Output the (X, Y) coordinate of the center of the cell containing the given text.  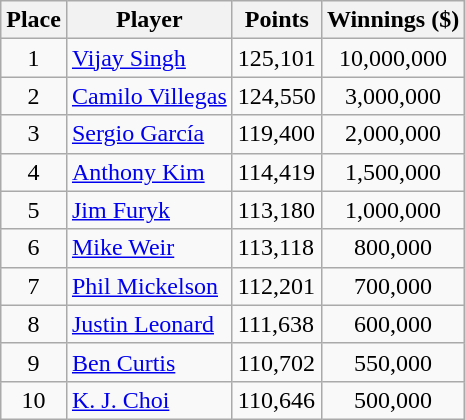
550,000 (392, 362)
Player (149, 20)
9 (34, 362)
Justin Leonard (149, 324)
1,000,000 (392, 210)
Ben Curtis (149, 362)
124,550 (276, 96)
10 (34, 400)
111,638 (276, 324)
3 (34, 134)
8 (34, 324)
600,000 (392, 324)
125,101 (276, 58)
119,400 (276, 134)
Place (34, 20)
7 (34, 286)
2,000,000 (392, 134)
1 (34, 58)
Camilo Villegas (149, 96)
10,000,000 (392, 58)
Jim Furyk (149, 210)
1,500,000 (392, 172)
114,419 (276, 172)
500,000 (392, 400)
800,000 (392, 248)
4 (34, 172)
3,000,000 (392, 96)
113,180 (276, 210)
Anthony Kim (149, 172)
K. J. Choi (149, 400)
5 (34, 210)
Winnings ($) (392, 20)
110,702 (276, 362)
Points (276, 20)
113,118 (276, 248)
Phil Mickelson (149, 286)
2 (34, 96)
110,646 (276, 400)
Vijay Singh (149, 58)
Sergio García (149, 134)
700,000 (392, 286)
112,201 (276, 286)
Mike Weir (149, 248)
6 (34, 248)
